Find where the given text appears and provide that cell's center as [x, y] coordinate. 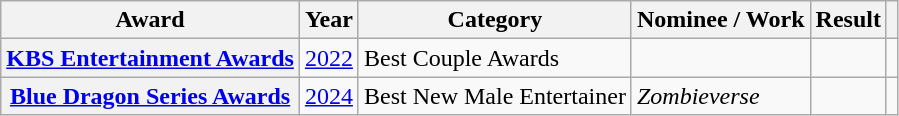
Blue Dragon Series Awards [150, 96]
2024 [328, 96]
Zombieverse [720, 96]
Year [328, 20]
Award [150, 20]
KBS Entertainment Awards [150, 58]
2022 [328, 58]
Result [848, 20]
Category [494, 20]
Best Couple Awards [494, 58]
Best New Male Entertainer [494, 96]
Nominee / Work [720, 20]
